Identify which cell holds the provided text, then report its [X, Y] central coordinate. 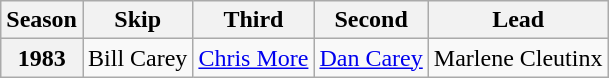
Second [371, 20]
Dan Carey [371, 58]
1983 [42, 58]
Lead [518, 20]
Skip [137, 20]
Bill Carey [137, 58]
Marlene Cleutinx [518, 58]
Chris More [254, 58]
Third [254, 20]
Season [42, 20]
